Locate the cell with the specified text and output its [x, y] center coordinate. 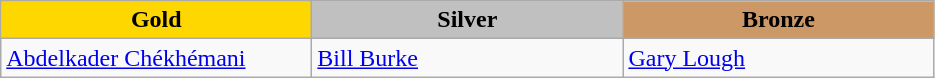
Gold [156, 20]
Silver [468, 20]
Gary Lough [778, 58]
Abdelkader Chékhémani [156, 58]
Bronze [778, 20]
Bill Burke [468, 58]
